Pinpoint the cell where the given text exists, returning its (X, Y) midpoint coordinate. 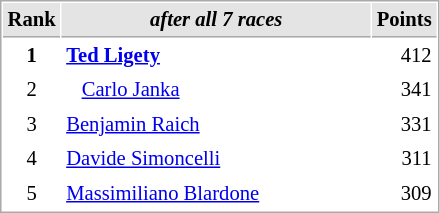
311 (404, 158)
after all 7 races (216, 20)
Carlo Janka (216, 90)
5 (32, 194)
309 (404, 194)
Ted Ligety (216, 56)
4 (32, 158)
2 (32, 90)
Massimiliano Blardone (216, 194)
Points (404, 20)
3 (32, 124)
Rank (32, 20)
Davide Simoncelli (216, 158)
412 (404, 56)
1 (32, 56)
Benjamin Raich (216, 124)
331 (404, 124)
341 (404, 90)
